Find where the given text appears and provide that cell's center as [x, y] coordinate. 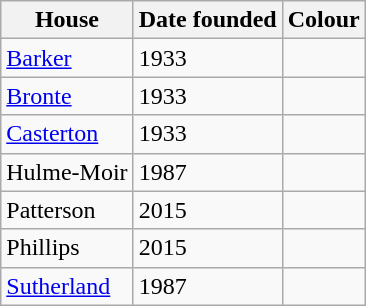
House [67, 20]
Sutherland [67, 286]
Patterson [67, 210]
Bronte [67, 96]
Casterton [67, 134]
Barker [67, 58]
Colour [324, 20]
Date founded [208, 20]
Phillips [67, 248]
Hulme-Moir [67, 172]
